Search for the cell housing the specified text and yield its [x, y] center coordinate. 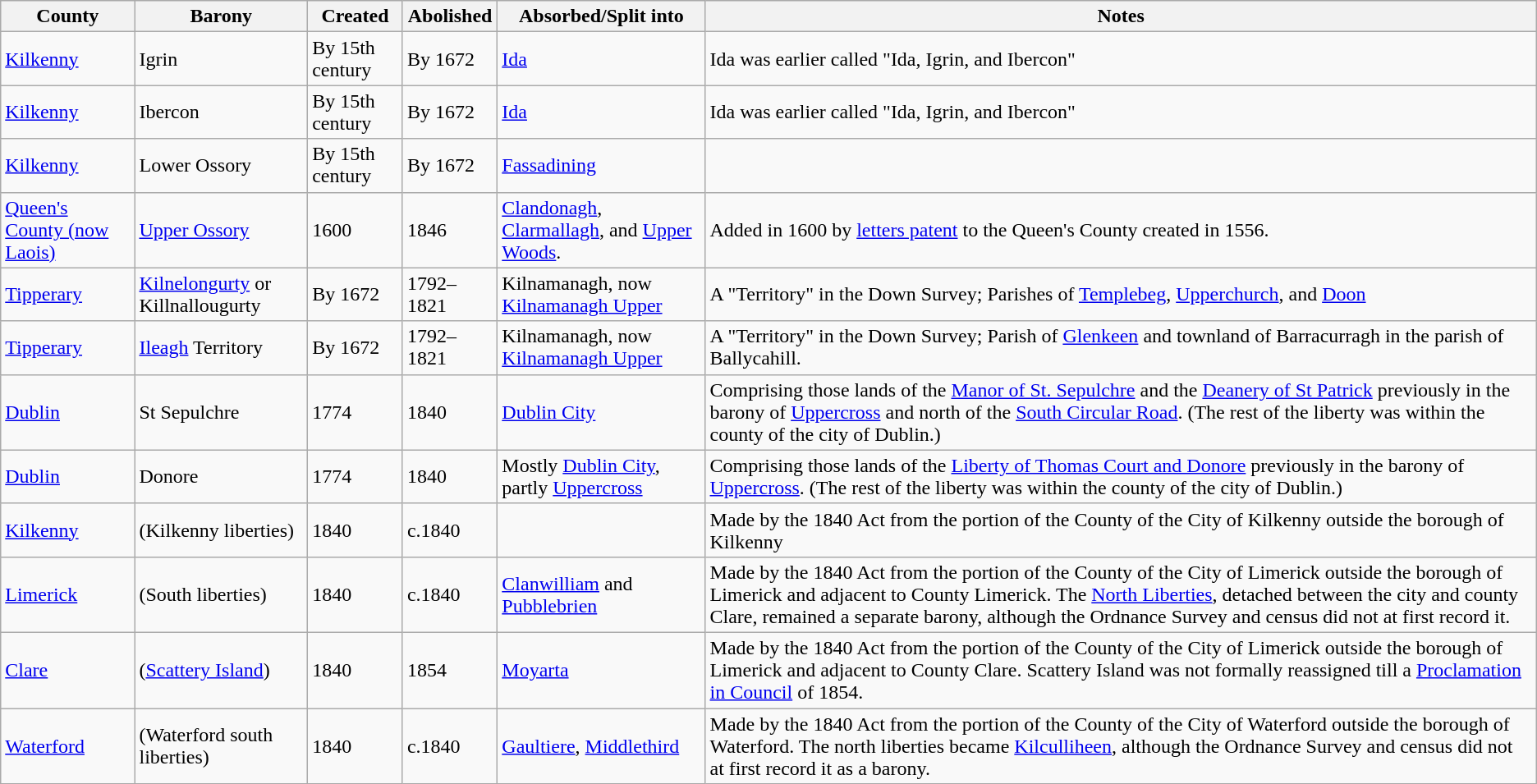
Clandonagh, Clarmallagh, and Upper Woods. [601, 230]
Notes [1121, 16]
(South liberties) [222, 594]
Clare [67, 670]
County [67, 16]
Waterford [67, 745]
Gaultiere, Middlethird [601, 745]
Added in 1600 by letters patent to the Queen's County created in 1556. [1121, 230]
Dublin City [601, 412]
Queen's County (now Laois) [67, 230]
(Waterford south liberties) [222, 745]
Kilnelongurty or Killnallougurty [222, 294]
Ibercon [222, 112]
St Sepulchre [222, 412]
Donore [222, 476]
Absorbed/Split into [601, 16]
A "Territory" in the Down Survey; Parishes of Templebeg, Upperchurch, and Doon [1121, 294]
(Scattery Island) [222, 670]
Mostly Dublin City, partly Uppercross [601, 476]
Clanwilliam and Pubblebrien [601, 594]
Igrin [222, 59]
1600 [356, 230]
1854 [450, 670]
1846 [450, 230]
Abolished [450, 16]
Fassadining [601, 166]
Made by the 1840 Act from the portion of the County of the City of Kilkenny outside the borough of Kilkenny [1121, 530]
(Kilkenny liberties) [222, 530]
Lower Ossory [222, 166]
Limerick [67, 594]
Moyarta [601, 670]
Upper Ossory [222, 230]
A "Territory" in the Down Survey; Parish of Glenkeen and townland of Barracurragh in the parish of Ballycahill. [1121, 348]
Created [356, 16]
Barony [222, 16]
Ileagh Territory [222, 348]
